Search for the cell housing the specified text and yield its [X, Y] center coordinate. 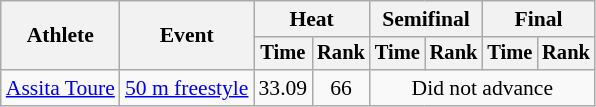
Final [538, 19]
Heat [312, 19]
Assita Toure [60, 88]
Athlete [60, 36]
50 m freestyle [187, 88]
66 [341, 88]
33.09 [284, 88]
Event [187, 36]
Did not advance [482, 88]
Semifinal [426, 19]
